Identify which cell holds the provided text, then report its [X, Y] central coordinate. 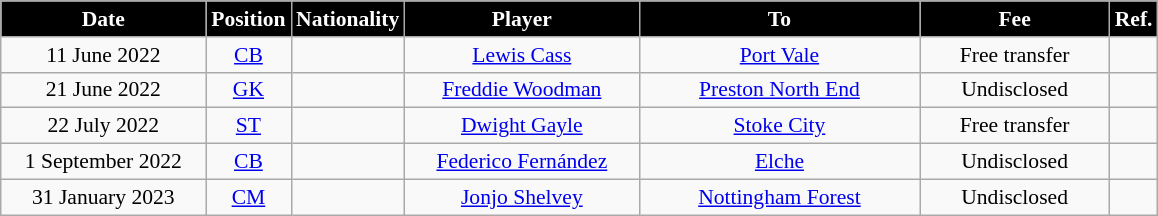
Dwight Gayle [522, 126]
Stoke City [779, 126]
31 January 2023 [104, 197]
Port Vale [779, 55]
22 July 2022 [104, 126]
Player [522, 19]
Fee [1015, 19]
To [779, 19]
Jonjo Shelvey [522, 197]
Nationality [348, 19]
1 September 2022 [104, 162]
Lewis Cass [522, 55]
11 June 2022 [104, 55]
Date [104, 19]
CM [248, 197]
Position [248, 19]
Preston North End [779, 90]
GK [248, 90]
Federico Fernández [522, 162]
Nottingham Forest [779, 197]
Ref. [1134, 19]
Freddie Woodman [522, 90]
21 June 2022 [104, 90]
Elche [779, 162]
ST [248, 126]
